Return [x, y] of the center of cell containing provided text 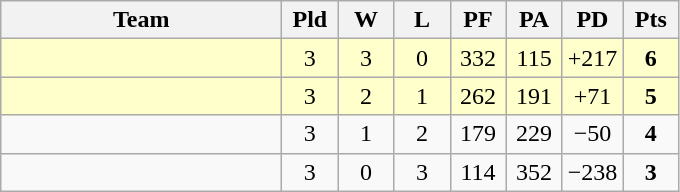
Team [142, 20]
179 [478, 134]
+217 [592, 58]
PD [592, 20]
−238 [592, 172]
229 [534, 134]
4 [651, 134]
262 [478, 96]
PF [478, 20]
5 [651, 96]
115 [534, 58]
−50 [592, 134]
114 [478, 172]
PA [534, 20]
W [366, 20]
Pld [310, 20]
352 [534, 172]
L [422, 20]
Pts [651, 20]
191 [534, 96]
332 [478, 58]
6 [651, 58]
+71 [592, 96]
